Pinpoint the cell where the given text exists, returning its [X, Y] midpoint coordinate. 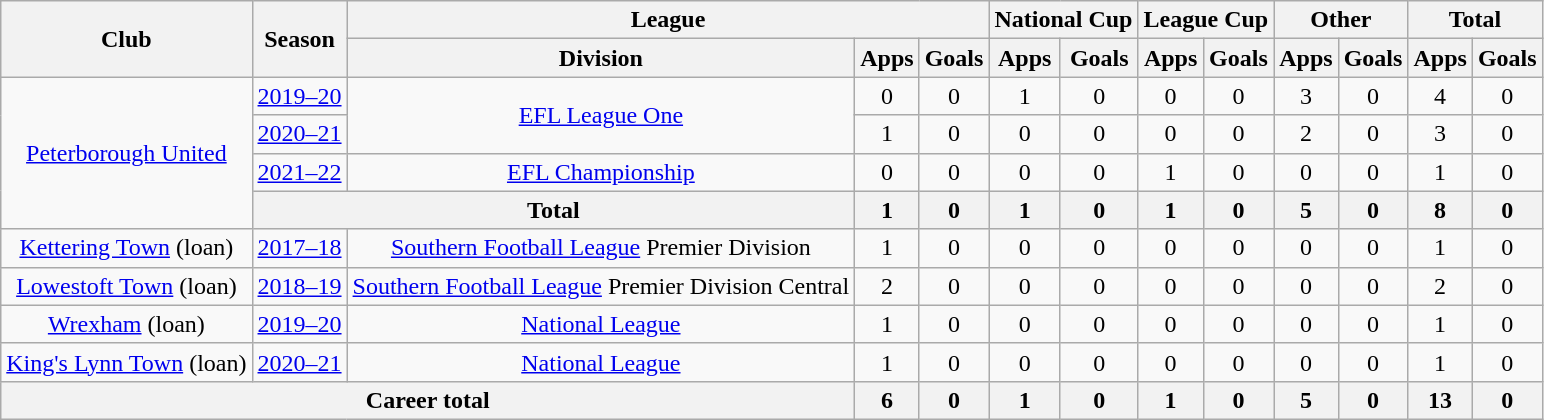
National Cup [1064, 20]
EFL League One [601, 115]
6 [887, 400]
Southern Football League Premier Division Central [601, 286]
4 [1440, 96]
Kettering Town (loan) [126, 248]
League Cup [1206, 20]
Season [300, 39]
Southern Football League Premier Division [601, 248]
2017–18 [300, 248]
2018–19 [300, 286]
Other [1341, 20]
Club [126, 39]
8 [1440, 210]
EFL Championship [601, 172]
Career total [428, 400]
League [668, 20]
13 [1440, 400]
Wrexham (loan) [126, 324]
King's Lynn Town (loan) [126, 362]
Peterborough United [126, 153]
Lowestoft Town (loan) [126, 286]
2021–22 [300, 172]
Division [601, 58]
